Find where the given text appears and provide that cell's center as [X, Y] coordinate. 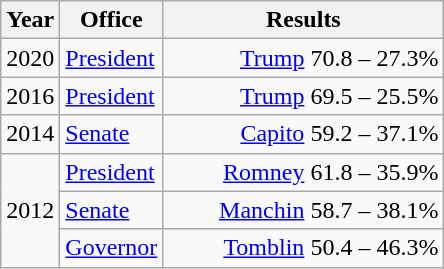
Capito 59.2 – 37.1% [304, 134]
2016 [30, 96]
2014 [30, 134]
Trump 70.8 – 27.3% [304, 58]
2020 [30, 58]
Office [112, 20]
Manchin 58.7 – 38.1% [304, 210]
2012 [30, 210]
Trump 69.5 – 25.5% [304, 96]
Tomblin 50.4 – 46.3% [304, 248]
Year [30, 20]
Results [304, 20]
Romney 61.8 – 35.9% [304, 172]
Governor [112, 248]
